Output the (x, y) coordinate of the center of the cell containing the given text.  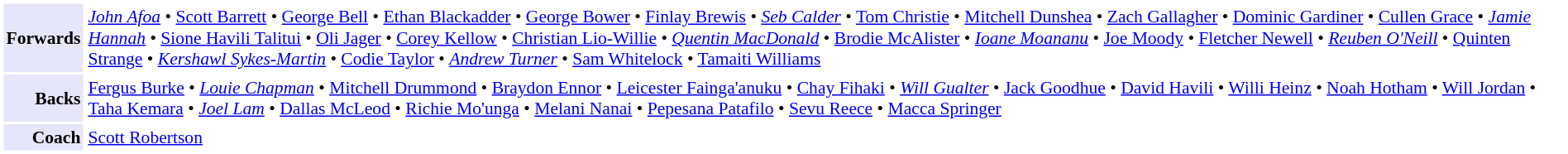
Backs (43, 98)
Forwards (43, 37)
Scott Robertson (825, 137)
Coach (43, 137)
